Identify which cell holds the provided text, then report its [X, Y] central coordinate. 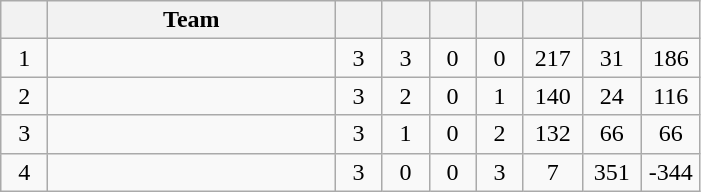
217 [552, 58]
31 [612, 58]
116 [670, 96]
7 [552, 172]
24 [612, 96]
4 [24, 172]
-344 [670, 172]
140 [552, 96]
Team [192, 20]
132 [552, 134]
186 [670, 58]
351 [612, 172]
